Find where the given text appears and provide that cell's center as (X, Y) coordinate. 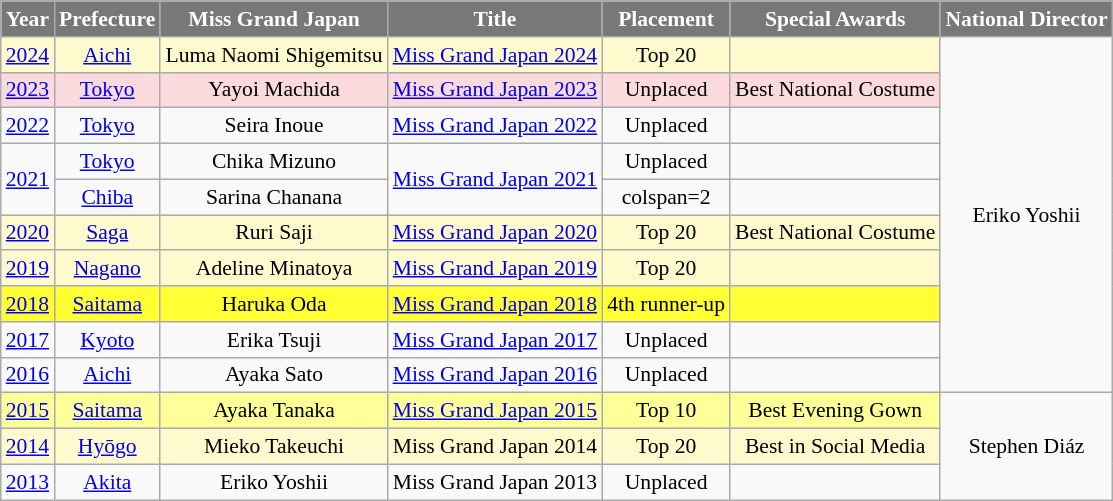
2019 (28, 269)
2017 (28, 340)
Year (28, 19)
2022 (28, 126)
Sarina Chanana (274, 197)
Miss Grand Japan 2020 (496, 233)
Miss Grand Japan 2021 (496, 180)
Placement (666, 19)
Nagano (107, 269)
2014 (28, 447)
2020 (28, 233)
Chika Mizuno (274, 162)
Chiba (107, 197)
Special Awards (835, 19)
Miss Grand Japan (274, 19)
Best in Social Media (835, 447)
Miss Grand Japan 2019 (496, 269)
Miss Grand Japan 2016 (496, 375)
2013 (28, 482)
Akita (107, 482)
Yayoi Machida (274, 90)
Miss Grand Japan 2014 (496, 447)
4th runner-up (666, 304)
2024 (28, 55)
Top 10 (666, 411)
Miss Grand Japan 2017 (496, 340)
Miss Grand Japan 2022 (496, 126)
Ruri Saji (274, 233)
Haruka Oda (274, 304)
Erika Tsuji (274, 340)
Best Evening Gown (835, 411)
Miss Grand Japan 2024 (496, 55)
Miss Grand Japan 2023 (496, 90)
Seira Inoue (274, 126)
Title (496, 19)
Miss Grand Japan 2015 (496, 411)
2023 (28, 90)
Hyōgo (107, 447)
Miss Grand Japan 2013 (496, 482)
Adeline Minatoya (274, 269)
Kyoto (107, 340)
National Director (1026, 19)
Ayaka Sato (274, 375)
2015 (28, 411)
Ayaka Tanaka (274, 411)
2016 (28, 375)
Luma Naomi Shigemitsu (274, 55)
Saga (107, 233)
Prefecture (107, 19)
2021 (28, 180)
Miss Grand Japan 2018 (496, 304)
2018 (28, 304)
Stephen Diáz (1026, 446)
colspan=2 (666, 197)
Mieko Takeuchi (274, 447)
